Pinpoint the cell where the given text exists, returning its [x, y] midpoint coordinate. 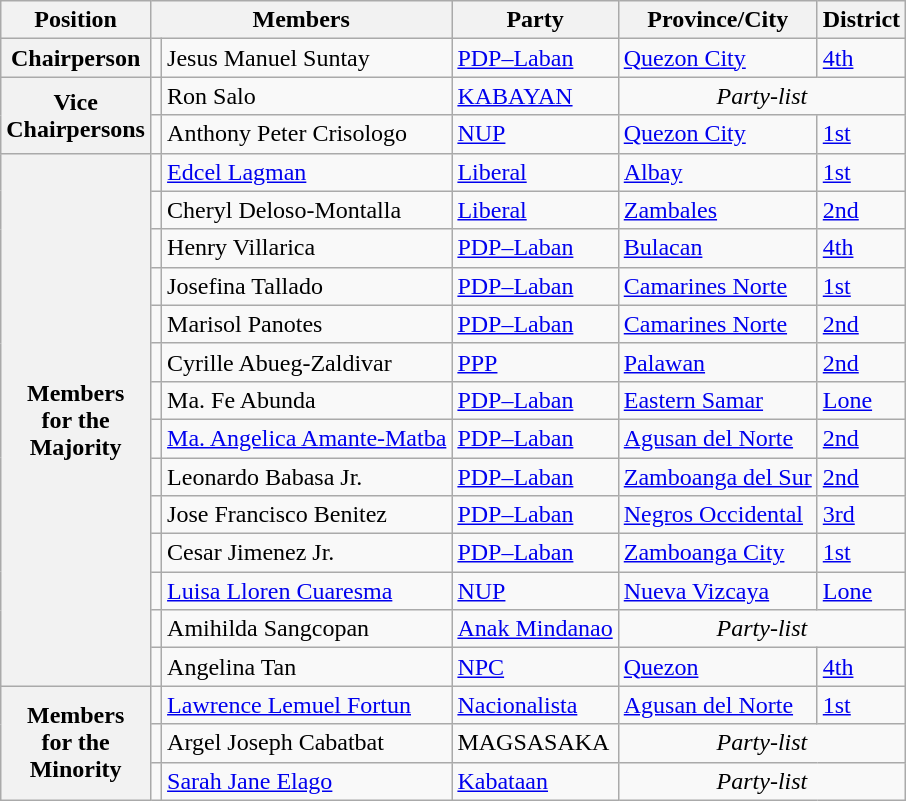
Anthony Peter Crisologo [307, 134]
Jose Francisco Benitez [307, 515]
3rd [861, 515]
Party [535, 20]
Nacionalista [535, 705]
Zamboanga City [718, 553]
Amihilda Sangcopan [307, 629]
Leonardo Babasa Jr. [307, 477]
Henry Villarica [307, 248]
Ron Salo [307, 96]
MAGSASAKA [535, 743]
Argel Joseph Cabatbat [307, 743]
Members [300, 20]
Luisa Lloren Cuaresma [307, 591]
Negros Occidental [718, 515]
Cheryl Deloso-Montalla [307, 210]
Josefina Tallado [307, 286]
Marisol Panotes [307, 324]
Membersfor theMinority [76, 743]
Zambales [718, 210]
Jesus Manuel Suntay [307, 58]
Quezon [718, 667]
Angelina Tan [307, 667]
District [861, 20]
Kabataan [535, 781]
Nueva Vizcaya [718, 591]
Lawrence Lemuel Fortun [307, 705]
Zamboanga del Sur [718, 477]
Ma. Angelica Amante-Matba [307, 438]
Position [76, 20]
Sarah Jane Elago [307, 781]
Ma. Fe Abunda [307, 400]
PPP [535, 362]
KABAYAN [535, 96]
Cesar Jimenez Jr. [307, 553]
NPC [535, 667]
Eastern Samar [718, 400]
Bulacan [718, 248]
ViceChairpersons [76, 115]
Province/City [718, 20]
Anak Mindanao [535, 629]
Membersfor theMajority [76, 420]
Edcel Lagman [307, 172]
Albay [718, 172]
Chairperson [76, 58]
Palawan [718, 362]
Cyrille Abueg-Zaldivar [307, 362]
